Determine the [X, Y] coordinate at the center of the cell enclosing the given text.  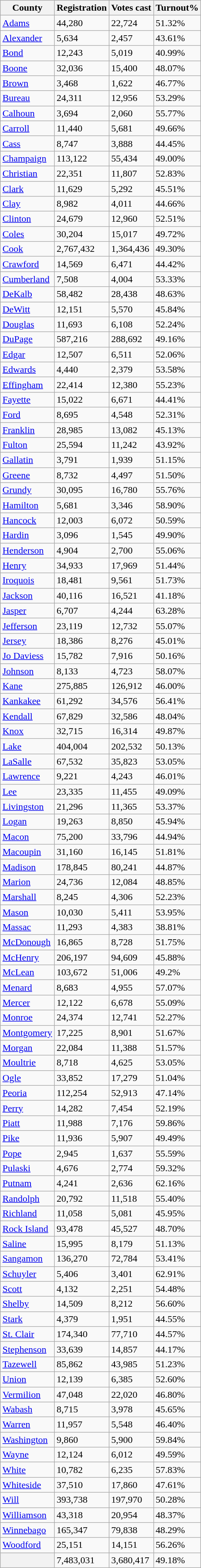
46.80% [177, 1394]
DeKalb [27, 294]
5,406 [82, 1274]
49.87% [177, 731]
48.04% [177, 716]
75,200 [82, 837]
24,679 [82, 219]
6,471 [131, 264]
12,507 [82, 354]
2,457 [131, 38]
5,548 [131, 1425]
178,845 [82, 867]
40,116 [82, 596]
8,901 [131, 1033]
Edwards [27, 369]
14,569 [82, 264]
47.61% [177, 1485]
11,988 [82, 1123]
Union [27, 1379]
8,276 [131, 641]
11,957 [82, 1425]
174,340 [82, 1334]
31,160 [82, 852]
67,532 [82, 761]
8,212 [131, 1304]
48.07% [177, 68]
Lee [27, 792]
Morgan [27, 1048]
49.66% [177, 128]
7,508 [82, 279]
Jackson [27, 596]
3,680,417 [131, 1560]
18,386 [82, 641]
10,782 [82, 1470]
44,280 [82, 23]
77,710 [131, 1334]
85,862 [82, 1364]
Perry [27, 1108]
3,791 [82, 460]
Shelby [27, 1304]
Hardin [27, 535]
Christian [27, 173]
55.77% [177, 113]
45.01% [177, 641]
25,151 [82, 1545]
Kendall [27, 716]
Alexander [27, 38]
51.57% [177, 1048]
11,058 [82, 1214]
112,254 [82, 1093]
Piatt [27, 1123]
Wabash [27, 1410]
Peoria [27, 1093]
12,084 [131, 882]
126,912 [131, 686]
51.15% [177, 460]
12,243 [82, 53]
Ford [27, 415]
4,676 [82, 1168]
45.51% [177, 189]
43,985 [131, 1364]
4,241 [82, 1184]
Williamson [27, 1515]
1,637 [131, 1153]
17,225 [82, 1033]
56.26% [177, 1545]
Clinton [27, 219]
25,594 [82, 445]
Stark [27, 1319]
51.23% [177, 1364]
Adams [27, 23]
12,139 [82, 1379]
202,532 [131, 746]
Franklin [27, 430]
Crawford [27, 264]
3,468 [82, 83]
93,478 [82, 1229]
Effingham [27, 384]
49.90% [177, 535]
40.99% [177, 53]
72,784 [131, 1259]
48.37% [177, 1515]
49.49% [177, 1138]
Tazewell [27, 1364]
Monroe [27, 1018]
30,204 [82, 234]
61,292 [82, 701]
12,960 [131, 219]
79,838 [131, 1530]
Warren [27, 1425]
8,245 [82, 897]
2,945 [82, 1153]
4,625 [131, 1063]
Marshall [27, 897]
44.94% [177, 837]
Stephenson [27, 1349]
34,933 [82, 565]
16,780 [131, 490]
15,782 [82, 656]
24,374 [82, 1018]
4,379 [82, 1319]
15,022 [82, 400]
Knox [27, 731]
52,913 [131, 1093]
7,176 [131, 1123]
53.33% [177, 279]
Grundy [27, 490]
2,700 [131, 550]
Iroquois [27, 580]
12,741 [131, 1018]
Randolph [27, 1199]
Edgar [27, 354]
11,365 [131, 807]
Pulaski [27, 1168]
16,521 [131, 596]
1,545 [131, 535]
52.24% [177, 324]
59.86% [177, 1123]
587,216 [82, 339]
McDonough [27, 942]
Fayette [27, 400]
52.23% [177, 897]
5,634 [82, 38]
6,511 [131, 354]
43.92% [177, 445]
Cook [27, 249]
51.13% [177, 1244]
7,916 [131, 656]
McLean [27, 972]
13,082 [131, 430]
49.30% [177, 249]
6,671 [131, 400]
55,434 [131, 158]
54.48% [177, 1289]
Registration [82, 8]
8,133 [82, 671]
48.63% [177, 294]
Pope [27, 1153]
Hamilton [27, 505]
4,723 [131, 671]
Jersey [27, 641]
22,414 [82, 384]
6,707 [82, 611]
52.19% [177, 1108]
32,036 [82, 68]
63.28% [177, 611]
5,570 [131, 309]
Votes cast [131, 8]
55.06% [177, 550]
44.66% [177, 204]
Madison [27, 867]
58.07% [177, 671]
45.88% [177, 957]
10,030 [82, 912]
2,636 [131, 1184]
8,695 [82, 415]
275,885 [82, 686]
Macon [27, 837]
1,939 [131, 460]
51.44% [177, 565]
16,314 [131, 731]
Clark [27, 189]
30,095 [82, 490]
103,672 [82, 972]
52.31% [177, 415]
136,270 [82, 1259]
11,455 [131, 792]
28,985 [82, 430]
33,639 [82, 1349]
Livingston [27, 807]
53.58% [177, 369]
Henderson [27, 550]
44.87% [177, 867]
Washington [27, 1440]
12,380 [131, 384]
44.41% [177, 400]
57.83% [177, 1470]
Richland [27, 1214]
12,003 [82, 520]
11,242 [131, 445]
35,823 [131, 761]
2,060 [131, 113]
49.59% [177, 1455]
11,807 [131, 173]
59.84% [177, 1440]
5,019 [131, 53]
Johnson [27, 671]
51.75% [177, 942]
Henry [27, 565]
80,241 [131, 867]
22,020 [131, 1394]
3,694 [82, 113]
49.18% [177, 1560]
45.84% [177, 309]
4,548 [131, 415]
22,084 [82, 1048]
14,151 [131, 1545]
9,221 [82, 776]
Carroll [27, 128]
Schuyler [27, 1274]
6,072 [131, 520]
51.04% [177, 1078]
Pike [27, 1138]
43,318 [82, 1515]
46.01% [177, 776]
51.73% [177, 580]
62.16% [177, 1184]
37,510 [82, 1485]
Saline [27, 1244]
9,561 [131, 580]
2,251 [131, 1289]
Douglas [27, 324]
6,385 [131, 1379]
Lake [27, 746]
1,364,436 [131, 249]
Whiteside [27, 1485]
Turnout% [177, 8]
32,586 [131, 716]
3,401 [131, 1274]
Scott [27, 1289]
12,124 [82, 1455]
Fulton [27, 445]
45.95% [177, 1214]
Jefferson [27, 626]
8,715 [82, 1410]
Lawrence [27, 776]
46.40% [177, 1425]
47.14% [177, 1093]
1,951 [131, 1319]
17,279 [131, 1078]
5,411 [131, 912]
15,400 [131, 68]
55.76% [177, 490]
Bureau [27, 98]
45,527 [131, 1229]
55.07% [177, 626]
52.60% [177, 1379]
14,857 [131, 1349]
2,774 [131, 1168]
2,767,432 [82, 249]
58.90% [177, 505]
14,282 [82, 1108]
45.13% [177, 430]
49.00% [177, 158]
Calhoun [27, 113]
7,483,031 [82, 1560]
48.85% [177, 882]
4,383 [131, 927]
Brown [27, 83]
11,440 [82, 128]
LaSalle [27, 761]
45.94% [177, 822]
47,048 [82, 1394]
4,440 [82, 369]
58,482 [82, 294]
50.59% [177, 520]
113,122 [82, 158]
Jo Daviess [27, 656]
56.41% [177, 701]
46.00% [177, 686]
14,509 [82, 1304]
56.60% [177, 1304]
8,732 [82, 475]
Mason [27, 912]
46.77% [177, 83]
9,860 [82, 1440]
Greene [27, 475]
43.61% [177, 38]
4,306 [131, 897]
50.28% [177, 1500]
55.40% [177, 1199]
20,792 [82, 1199]
Kane [27, 686]
51.50% [177, 475]
51.81% [177, 852]
Mercer [27, 1003]
393,738 [82, 1500]
Woodford [27, 1545]
7,454 [131, 1108]
4,244 [131, 611]
4,011 [131, 204]
6,012 [131, 1455]
49.09% [177, 792]
8,718 [82, 1063]
Ogle [27, 1078]
23,335 [82, 792]
5,907 [131, 1138]
McHenry [27, 957]
52.51% [177, 219]
Marion [27, 882]
4,004 [131, 279]
8,683 [82, 988]
55.23% [177, 384]
24,736 [82, 882]
Wayne [27, 1455]
59.32% [177, 1168]
Putnam [27, 1184]
17,860 [131, 1485]
22,351 [82, 173]
4,497 [131, 475]
18,481 [82, 580]
404,004 [82, 746]
Logan [27, 822]
11,388 [131, 1048]
41.18% [177, 596]
44.57% [177, 1334]
28,438 [131, 294]
52.27% [177, 1018]
8,747 [82, 143]
Montgomery [27, 1033]
Vermilion [27, 1394]
4,904 [82, 550]
32,715 [82, 731]
3,096 [82, 535]
St. Clair [27, 1334]
50.13% [177, 746]
11,293 [82, 927]
8,982 [82, 204]
Coles [27, 234]
53.41% [177, 1259]
44.45% [177, 143]
5,292 [131, 189]
Boone [27, 68]
Jasper [27, 611]
55.09% [177, 1003]
55.59% [177, 1153]
Moultrie [27, 1063]
52.06% [177, 354]
Kankakee [27, 701]
1,622 [131, 83]
Winnebago [27, 1530]
3,888 [131, 143]
38.81% [177, 927]
6,235 [131, 1470]
11,629 [82, 189]
52.83% [177, 173]
53.37% [177, 807]
Clay [27, 204]
288,692 [131, 339]
4,955 [131, 988]
34,576 [131, 701]
49.16% [177, 339]
33,796 [131, 837]
12,732 [131, 626]
53.95% [177, 912]
51,006 [131, 972]
DeWitt [27, 309]
44.17% [177, 1349]
DuPage [27, 339]
15,017 [131, 234]
33,852 [82, 1078]
6,678 [131, 1003]
50.16% [177, 656]
5,900 [131, 1440]
11,936 [82, 1138]
11,518 [131, 1199]
19,263 [82, 822]
4,243 [131, 776]
48.70% [177, 1229]
3,978 [131, 1410]
197,970 [131, 1500]
County [27, 8]
165,347 [82, 1530]
44.55% [177, 1319]
16,865 [82, 942]
8,728 [131, 942]
51.67% [177, 1033]
53.29% [177, 98]
Menard [27, 988]
Gallatin [27, 460]
5,081 [131, 1214]
Bond [27, 53]
17,969 [131, 565]
62.91% [177, 1274]
Sangamon [27, 1259]
22,724 [131, 23]
Champaign [27, 158]
21,296 [82, 807]
12,151 [82, 309]
206,197 [82, 957]
45.65% [177, 1410]
11,693 [82, 324]
Macoupin [27, 852]
12,122 [82, 1003]
49.2% [177, 972]
23,119 [82, 626]
94,609 [131, 957]
15,995 [82, 1244]
4,132 [82, 1289]
49.72% [177, 234]
2,379 [131, 369]
51.32% [177, 23]
44.42% [177, 264]
8,850 [131, 822]
57.07% [177, 988]
Will [27, 1500]
Massac [27, 927]
48.29% [177, 1530]
20,954 [131, 1515]
24,311 [82, 98]
8,179 [131, 1244]
White [27, 1470]
Hancock [27, 520]
Cumberland [27, 279]
Rock Island [27, 1229]
12,956 [131, 98]
6,108 [131, 324]
Cass [27, 143]
67,829 [82, 716]
16,145 [131, 852]
3,346 [131, 505]
